Determine the [x, y] coordinate at the center of the cell enclosing the given text.  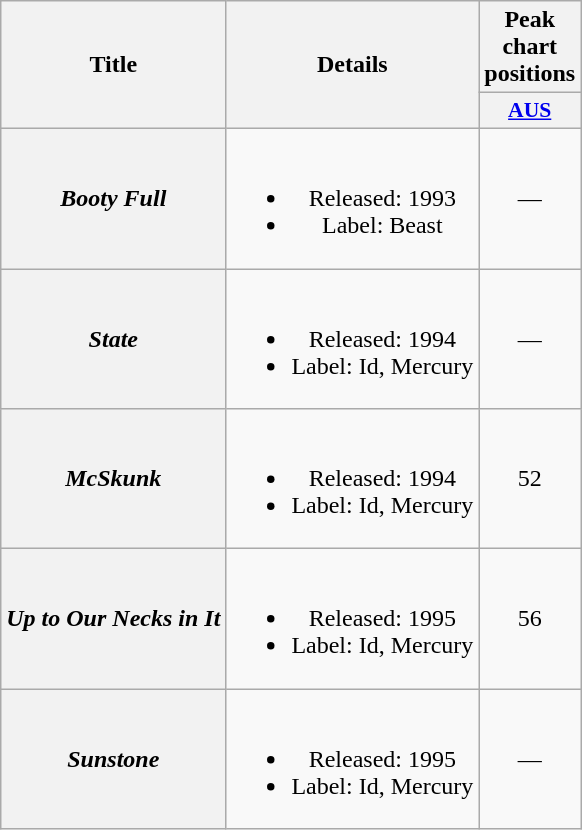
Up to Our Necks in It [114, 619]
Title [114, 65]
State [114, 338]
Peak chart positions [530, 47]
Details [352, 65]
McSkunk [114, 479]
Booty Full [114, 198]
56 [530, 619]
Released: 1993Label: Beast [352, 198]
52 [530, 479]
AUS [530, 111]
Sunstone [114, 759]
